Identify which cell holds the provided text, then report its [x, y] central coordinate. 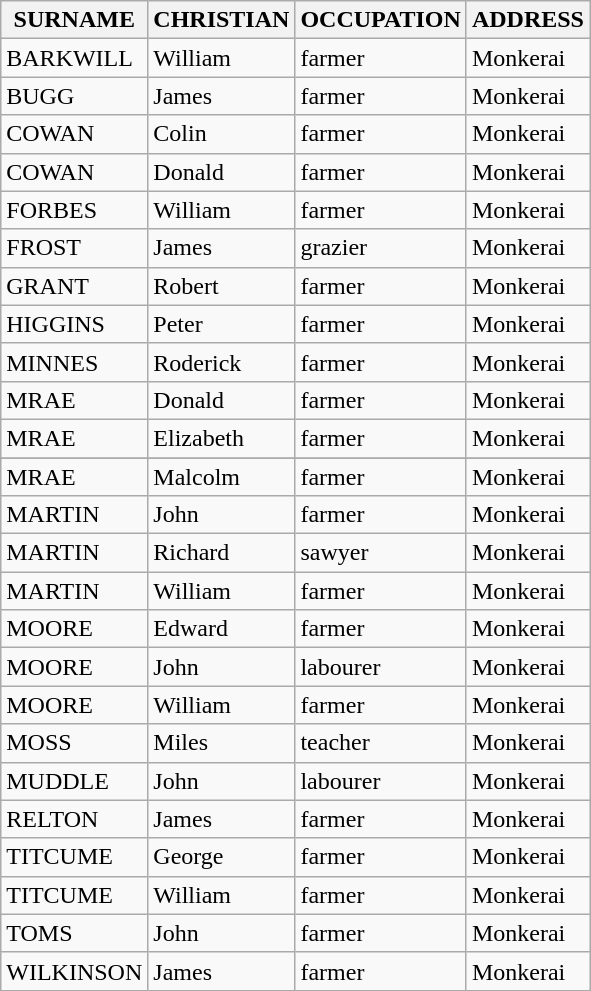
SURNAME [74, 20]
OCCUPATION [381, 20]
TOMS [74, 933]
Peter [222, 324]
MOSS [74, 743]
MUDDLE [74, 781]
MINNES [74, 362]
Roderick [222, 362]
Elizabeth [222, 438]
George [222, 857]
BARKWILL [74, 58]
GRANT [74, 286]
Robert [222, 286]
sawyer [381, 553]
Edward [222, 629]
ADDRESS [528, 20]
HIGGINS [74, 324]
Malcolm [222, 477]
grazier [381, 248]
Richard [222, 553]
Miles [222, 743]
BUGG [74, 96]
FORBES [74, 210]
teacher [381, 743]
RELTON [74, 819]
WILKINSON [74, 971]
Colin [222, 134]
CHRISTIAN [222, 20]
FROST [74, 248]
